Determine the (x, y) coordinate at the center of the cell enclosing the given text.  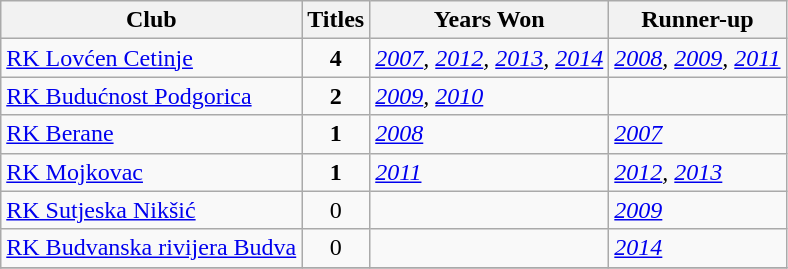
2012, 2013 (698, 172)
2008 (490, 134)
2 (336, 96)
RK Budvanska rivijera Budva (152, 248)
Runner-up (698, 20)
RK Lovćen Cetinje (152, 58)
2009, 2010 (490, 96)
2007, 2012, 2013, 2014 (490, 58)
RK Budućnost Podgorica (152, 96)
2009 (698, 210)
2008, 2009, 2011 (698, 58)
Club (152, 20)
Titles (336, 20)
RK Mojkovac (152, 172)
2007 (698, 134)
4 (336, 58)
Years Won (490, 20)
RK Sutjeska Nikšić (152, 210)
RK Berane (152, 134)
2014 (698, 248)
2011 (490, 172)
